Detect which cell encompasses the target text, then output its [X, Y] center coordinate. 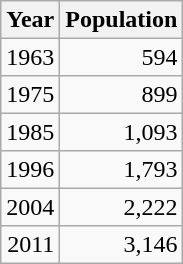
1963 [30, 56]
899 [122, 94]
2,222 [122, 206]
2004 [30, 206]
1996 [30, 170]
1985 [30, 132]
3,146 [122, 244]
Population [122, 20]
1,793 [122, 170]
1,093 [122, 132]
594 [122, 56]
Year [30, 20]
1975 [30, 94]
2011 [30, 244]
